Identify which cell holds the provided text, then report its [x, y] central coordinate. 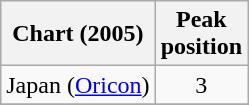
Peakposition [201, 34]
Chart (2005) [78, 34]
Japan (Oricon) [78, 85]
3 [201, 85]
